Locate the cell with the specified text and output its (X, Y) center coordinate. 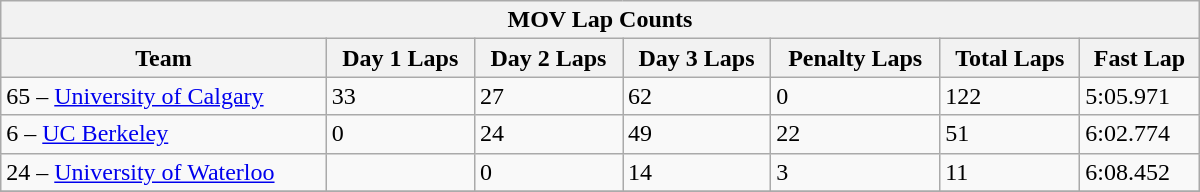
Fast Lap (1140, 58)
27 (548, 96)
33 (400, 96)
11 (1010, 172)
24 – University of Waterloo (164, 172)
Penalty Laps (856, 58)
122 (1010, 96)
6:02.774 (1140, 134)
51 (1010, 134)
65 – University of Calgary (164, 96)
6 – UC Berkeley (164, 134)
Day 2 Laps (548, 58)
Day 3 Laps (696, 58)
3 (856, 172)
Total Laps (1010, 58)
24 (548, 134)
49 (696, 134)
14 (696, 172)
MOV Lap Counts (600, 20)
22 (856, 134)
Day 1 Laps (400, 58)
Team (164, 58)
6:08.452 (1140, 172)
62 (696, 96)
5:05.971 (1140, 96)
